Return the (X, Y) coordinate for the center point of the cell that contains the specified text.  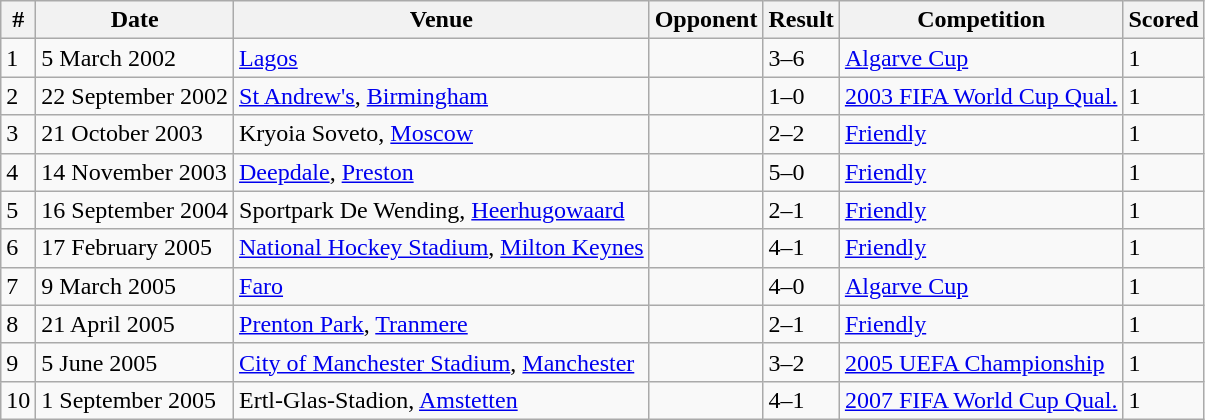
4–0 (801, 286)
17 February 2005 (135, 248)
2007 FIFA World Cup Qual. (981, 400)
5–0 (801, 172)
3–2 (801, 362)
2–2 (801, 134)
3 (18, 134)
Sportpark De Wending, Heerhugowaard (442, 210)
Deepdale, Preston (442, 172)
# (18, 20)
5 March 2002 (135, 58)
4 (18, 172)
5 June 2005 (135, 362)
Lagos (442, 58)
Date (135, 20)
National Hockey Stadium, Milton Keynes (442, 248)
Result (801, 20)
Opponent (706, 20)
2005 UEFA Championship (981, 362)
City of Manchester Stadium, Manchester (442, 362)
5 (18, 210)
9 March 2005 (135, 286)
Competition (981, 20)
Scored (1164, 20)
1–0 (801, 96)
8 (18, 324)
21 April 2005 (135, 324)
Ertl-Glas-Stadion, Amstetten (442, 400)
22 September 2002 (135, 96)
Venue (442, 20)
21 October 2003 (135, 134)
10 (18, 400)
Prenton Park, Tranmere (442, 324)
1 September 2005 (135, 400)
Faro (442, 286)
2003 FIFA World Cup Qual. (981, 96)
St Andrew's, Birmingham (442, 96)
Kryoia Soveto, Moscow (442, 134)
16 September 2004 (135, 210)
7 (18, 286)
14 November 2003 (135, 172)
9 (18, 362)
3–6 (801, 58)
6 (18, 248)
2 (18, 96)
